Locate the cell with the specified text and output its [X, Y] center coordinate. 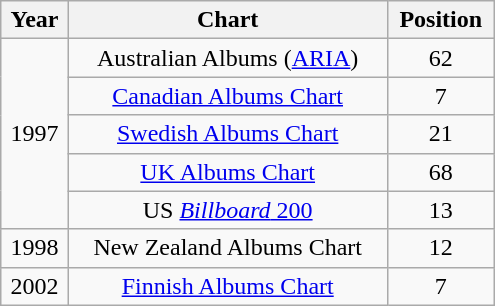
1997 [34, 134]
21 [440, 134]
12 [440, 248]
1998 [34, 248]
13 [440, 210]
UK Albums Chart [228, 172]
Chart [228, 20]
Position [440, 20]
2002 [34, 286]
Finnish Albums Chart [228, 286]
Australian Albums (ARIA) [228, 58]
US Billboard 200 [228, 210]
Year [34, 20]
68 [440, 172]
Swedish Albums Chart [228, 134]
Canadian Albums Chart [228, 96]
62 [440, 58]
New Zealand Albums Chart [228, 248]
